Search for the cell housing the specified text and yield its [x, y] center coordinate. 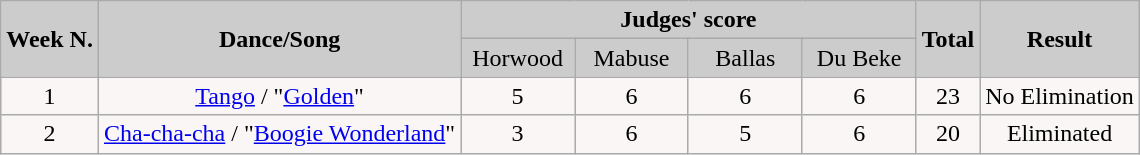
Tango / "Golden" [279, 96]
Eliminated [1060, 134]
1 [50, 96]
Mabuse [632, 58]
Ballas [745, 58]
Judges' score [688, 20]
3 [518, 134]
Horwood [518, 58]
23 [948, 96]
No Elimination [1060, 96]
Du Beke [859, 58]
20 [948, 134]
Result [1060, 39]
Total [948, 39]
Week N. [50, 39]
Cha-cha-cha / "Boogie Wonderland" [279, 134]
2 [50, 134]
Dance/Song [279, 39]
